Return the (X, Y) coordinate for the center point of the cell that contains the specified text.  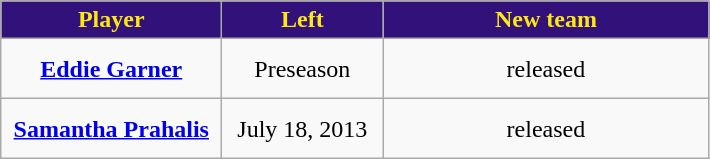
Left (302, 20)
Eddie Garner (112, 69)
Samantha Prahalis (112, 129)
New team (546, 20)
July 18, 2013 (302, 129)
Player (112, 20)
Preseason (302, 69)
